For the text-containing cell, return its midpoint in [x, y] coordinate format. 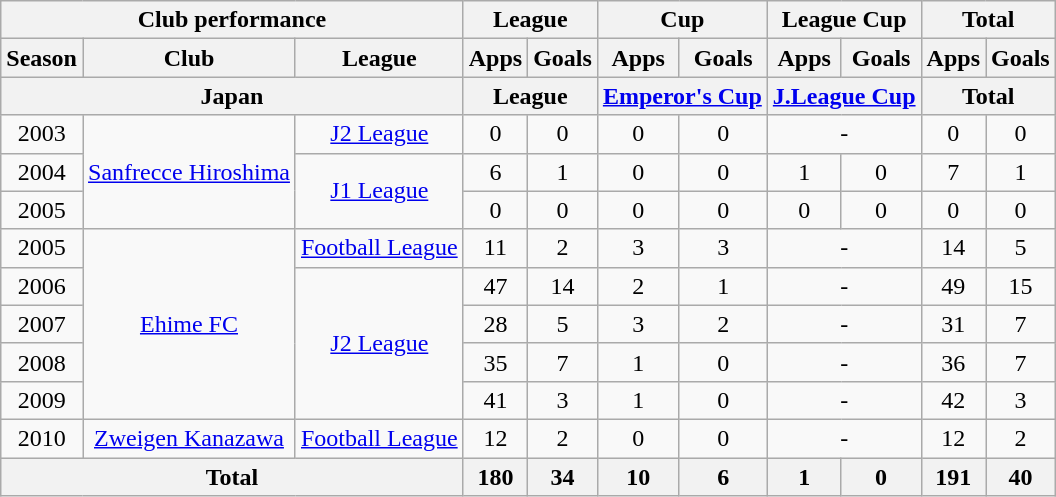
31 [953, 324]
Ehime FC [188, 324]
41 [495, 400]
Cup [682, 20]
10 [638, 477]
15 [1021, 286]
Emperor's Cup [682, 96]
35 [495, 362]
Season [42, 58]
2004 [42, 172]
49 [953, 286]
34 [563, 477]
Club performance [232, 20]
42 [953, 400]
2006 [42, 286]
Club [188, 58]
28 [495, 324]
League Cup [844, 20]
2007 [42, 324]
40 [1021, 477]
2010 [42, 438]
191 [953, 477]
2003 [42, 134]
2008 [42, 362]
J1 League [379, 191]
Japan [232, 96]
Sanfrecce Hiroshima [188, 172]
2009 [42, 400]
11 [495, 248]
J.League Cup [844, 96]
36 [953, 362]
47 [495, 286]
Zweigen Kanazawa [188, 438]
180 [495, 477]
